Locate the cell with the specified text and output its [x, y] center coordinate. 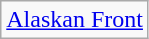
Alaskan Front [75, 20]
